Return [x, y] of the center of cell containing provided text 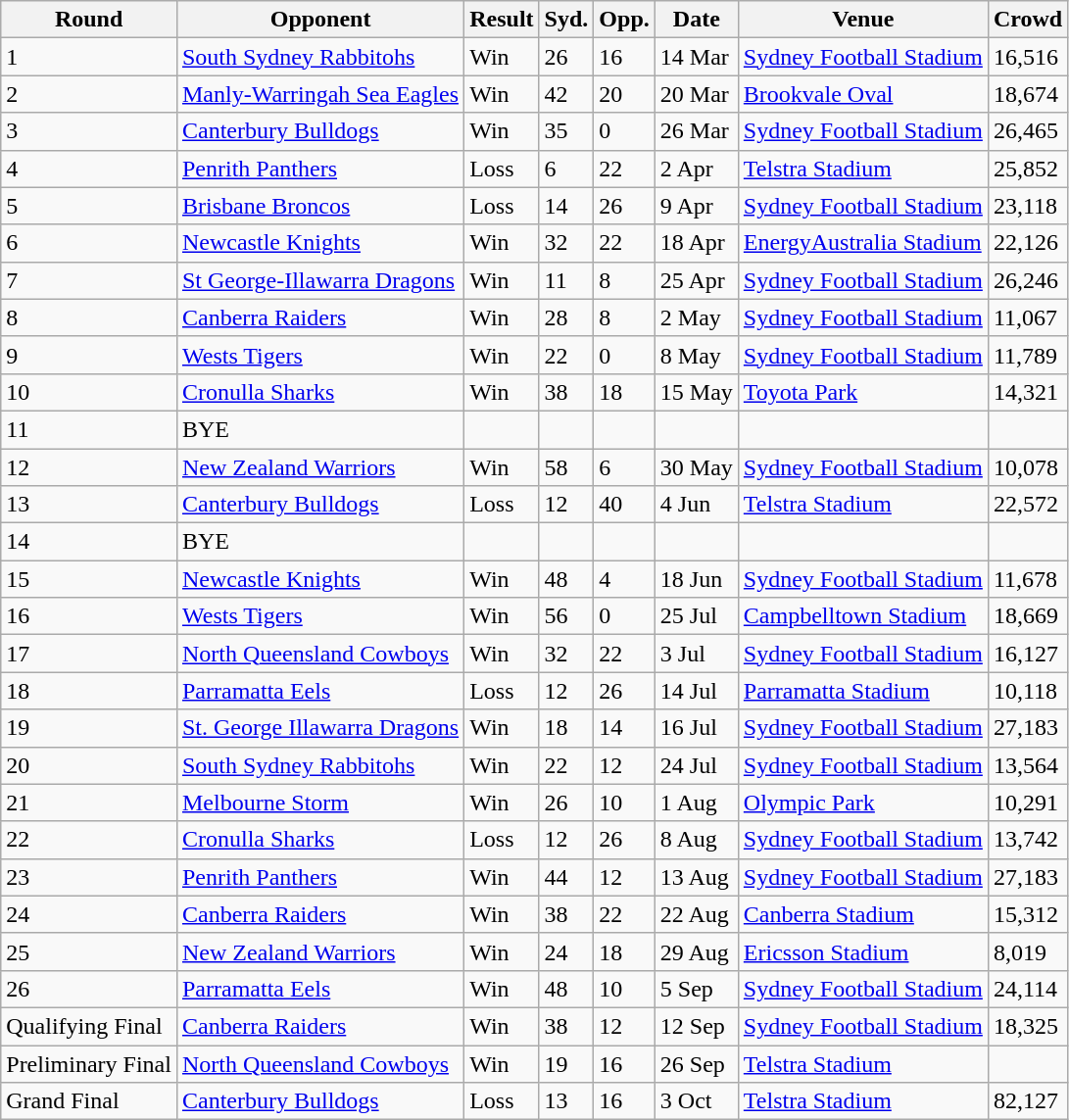
11,789 [1027, 355]
Brookvale Oval [862, 94]
8,019 [1027, 951]
Manly-Warringah Sea Eagles [319, 94]
Preliminary Final [89, 1063]
Result [502, 20]
Brisbane Broncos [319, 206]
10,291 [1027, 803]
25,852 [1027, 169]
Toyota Park [862, 392]
EnergyAustralia Stadium [862, 243]
9 Apr [696, 206]
10,078 [1027, 467]
Round [89, 20]
St. George Illawarra Dragons [319, 728]
25 Apr [696, 280]
23,118 [1027, 206]
42 [566, 94]
Canberra Stadium [862, 914]
40 [624, 505]
4 Jun [696, 505]
7 [89, 280]
18,325 [1027, 1026]
St George-Illawarra Dragons [319, 280]
28 [566, 317]
13,564 [1027, 765]
14 Mar [696, 57]
2 [89, 94]
10,118 [1027, 691]
16 Jul [696, 728]
56 [566, 616]
29 Aug [696, 951]
23 [89, 877]
11,678 [1027, 579]
3 [89, 131]
Opponent [319, 20]
82,127 [1027, 1101]
Olympic Park [862, 803]
Grand Final [89, 1101]
25 Jul [696, 616]
3 Oct [696, 1101]
26 Sep [696, 1063]
15 [89, 579]
11,067 [1027, 317]
26,465 [1027, 131]
20 Mar [696, 94]
Date [696, 20]
Qualifying Final [89, 1026]
35 [566, 131]
18 Jun [696, 579]
9 [89, 355]
22,572 [1027, 505]
24,114 [1027, 989]
2 Apr [696, 169]
1 Aug [696, 803]
Ericsson Stadium [862, 951]
Melbourne Storm [319, 803]
18 Apr [696, 243]
18,669 [1027, 616]
26,246 [1027, 280]
30 May [696, 467]
Parramatta Stadium [862, 691]
16,127 [1027, 654]
3 Jul [696, 654]
16,516 [1027, 57]
8 May [696, 355]
13,742 [1027, 840]
5 [89, 206]
17 [89, 654]
44 [566, 877]
8 Aug [696, 840]
24 Jul [696, 765]
15 May [696, 392]
Opp. [624, 20]
22 Aug [696, 914]
13 Aug [696, 877]
12 Sep [696, 1026]
Syd. [566, 20]
Campbelltown Stadium [862, 616]
14 Jul [696, 691]
22,126 [1027, 243]
15,312 [1027, 914]
Venue [862, 20]
Crowd [1027, 20]
5 Sep [696, 989]
18,674 [1027, 94]
1 [89, 57]
25 [89, 951]
21 [89, 803]
26 Mar [696, 131]
58 [566, 467]
2 May [696, 317]
14,321 [1027, 392]
